Return the [x, y] coordinate for the center point of the cell that contains the specified text.  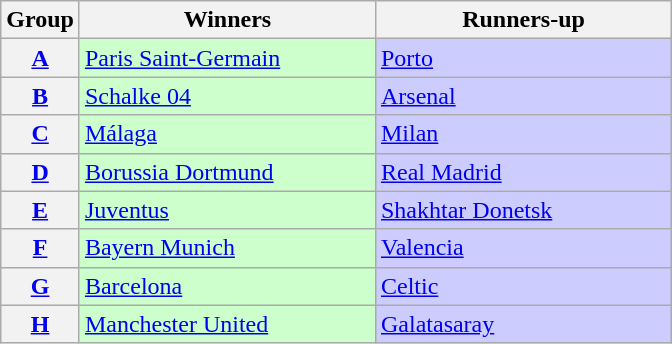
Milan [523, 134]
Porto [523, 58]
Schalke 04 [227, 96]
F [40, 248]
Málaga [227, 134]
A [40, 58]
Bayern Munich [227, 248]
Paris Saint-Germain [227, 58]
Real Madrid [523, 172]
H [40, 324]
D [40, 172]
B [40, 96]
Manchester United [227, 324]
E [40, 210]
C [40, 134]
Galatasaray [523, 324]
Celtic [523, 286]
Shakhtar Donetsk [523, 210]
Arsenal [523, 96]
Barcelona [227, 286]
G [40, 286]
Group [40, 20]
Borussia Dortmund [227, 172]
Winners [227, 20]
Valencia [523, 248]
Juventus [227, 210]
Runners-up [523, 20]
